From the cell containing the given text, extract its center point as [x, y] coordinate. 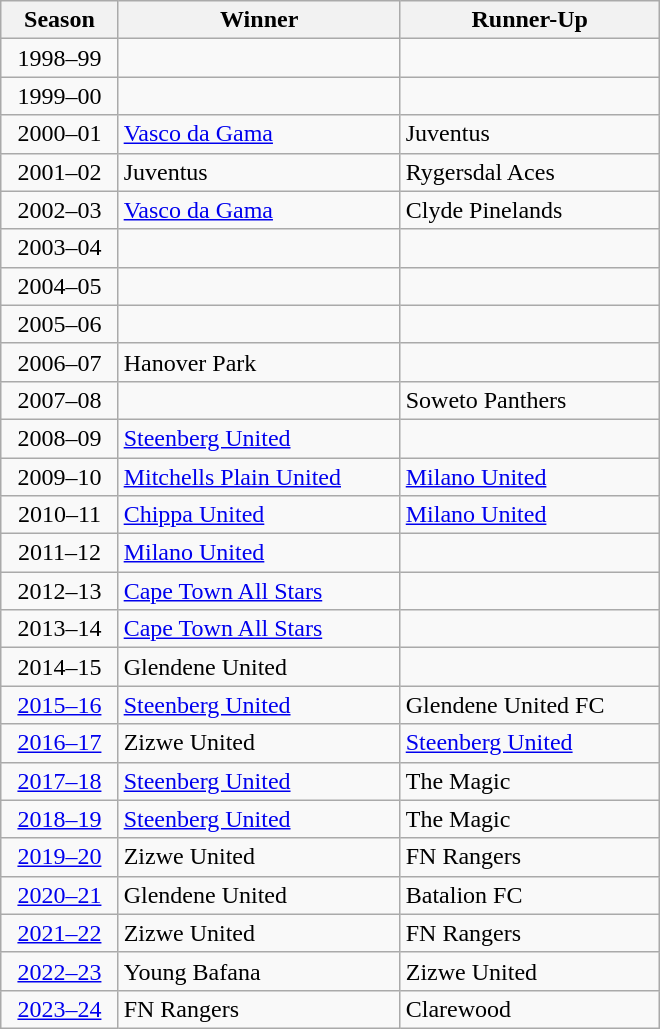
2006–07 [60, 362]
2000–01 [60, 134]
1999–00 [60, 96]
2015–16 [60, 705]
2005–06 [60, 324]
2008–09 [60, 438]
Soweto Panthers [530, 400]
Batalion FC [530, 895]
2009–10 [60, 477]
Season [60, 20]
Hanover Park [259, 362]
Chippa United [259, 515]
2007–08 [60, 400]
2014–15 [60, 667]
Young Bafana [259, 971]
2019–20 [60, 857]
2004–05 [60, 286]
2022–23 [60, 971]
2016–17 [60, 743]
2010–11 [60, 515]
2011–12 [60, 553]
1998–99 [60, 58]
Mitchells Plain United [259, 477]
2003–04 [60, 248]
2001–02 [60, 172]
2017–18 [60, 781]
2020–21 [60, 895]
Winner [259, 20]
2023–24 [60, 1009]
2013–14 [60, 629]
Runner-Up [530, 20]
2018–19 [60, 819]
Clarewood [530, 1009]
2021–22 [60, 933]
2002–03 [60, 210]
Rygersdal Aces [530, 172]
2012–13 [60, 591]
Glendene United FC [530, 705]
Clyde Pinelands [530, 210]
